Provide the (X, Y) coordinate of the cell's center where the given text is located.  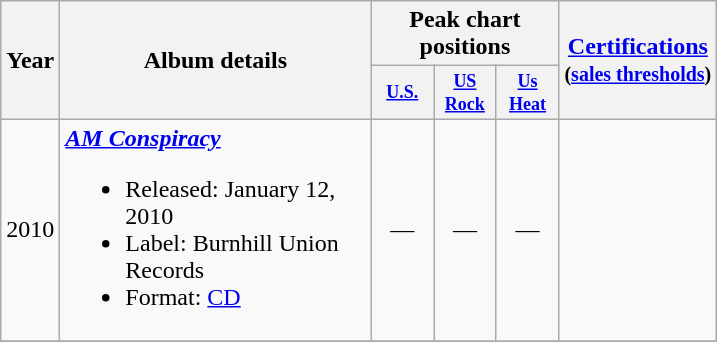
Album details (216, 60)
Peak chart positions (465, 34)
Year (30, 60)
2010 (30, 230)
Us Heat (528, 93)
US Rock (466, 93)
U.S. (402, 93)
Certifications(sales thresholds) (638, 60)
AM ConspiracyReleased: January 12, 2010Label: Burnhill Union RecordsFormat: CD (216, 230)
